Pinpoint the cell where the given text exists, returning its [x, y] midpoint coordinate. 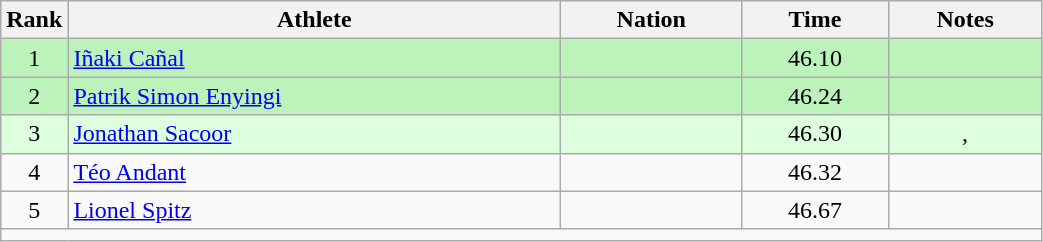
4 [34, 172]
2 [34, 96]
Notes [965, 20]
Rank [34, 20]
Nation [652, 20]
Patrik Simon Enyingi [314, 96]
46.67 [815, 210]
, [965, 134]
Time [815, 20]
5 [34, 210]
1 [34, 58]
Jonathan Sacoor [314, 134]
3 [34, 134]
46.32 [815, 172]
46.24 [815, 96]
Athlete [314, 20]
Lionel Spitz [314, 210]
46.30 [815, 134]
Iñaki Cañal [314, 58]
Téo Andant [314, 172]
46.10 [815, 58]
